Scan for the cell matching the given text and deliver its [x, y] coordinate at center. 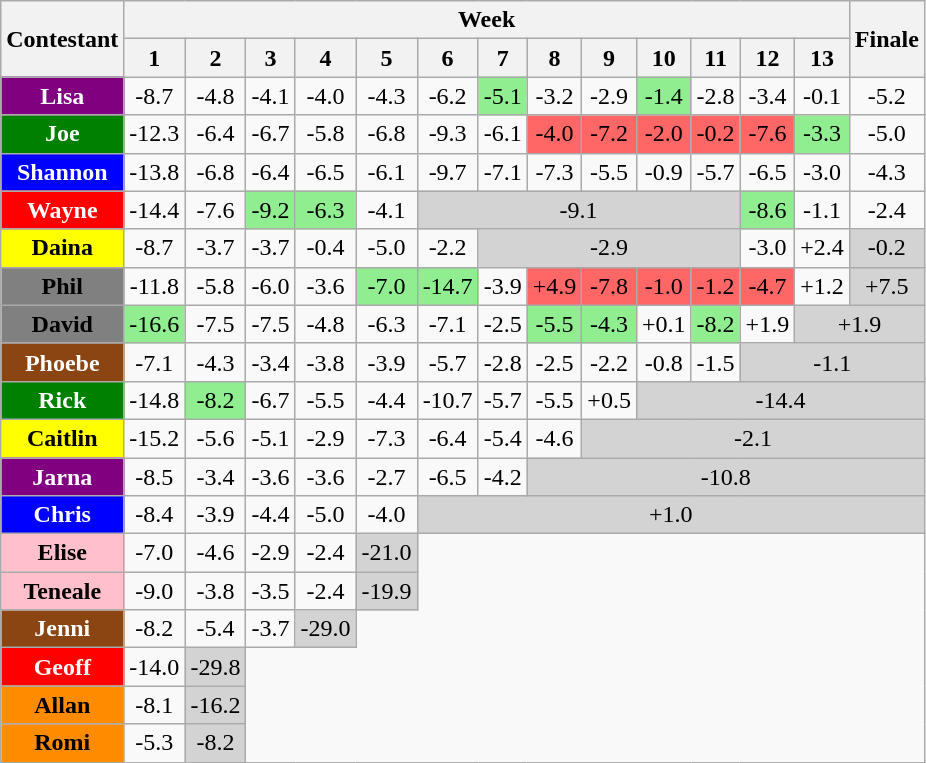
8 [554, 58]
12 [768, 58]
13 [822, 58]
-13.8 [154, 172]
-7.2 [610, 134]
+1.2 [822, 286]
-5.2 [886, 96]
-0.4 [326, 248]
+1.0 [670, 515]
Joe [62, 134]
-16.6 [154, 324]
5 [386, 58]
Phil [62, 286]
-4.7 [768, 286]
+4.9 [554, 286]
2 [216, 58]
-29.8 [216, 667]
+7.5 [886, 286]
Shannon [62, 172]
9 [610, 58]
-8.4 [154, 515]
-8.5 [154, 477]
-8.1 [154, 705]
-0.8 [664, 362]
-1.4 [664, 96]
David [62, 324]
Romi [62, 743]
-21.0 [386, 553]
-2.1 [754, 438]
Contestant [62, 39]
-9.3 [448, 134]
-5.3 [154, 743]
Phoebe [62, 362]
-6.2 [448, 96]
-3.5 [270, 591]
-6.0 [270, 286]
-11.8 [154, 286]
Week [486, 20]
Finale [886, 39]
Jenni [62, 629]
-9.1 [578, 210]
1 [154, 58]
-14.8 [154, 400]
6 [448, 58]
Lisa [62, 96]
Caitlin [62, 438]
Rick [62, 400]
+2.4 [822, 248]
-4.2 [502, 477]
Teneale [62, 591]
Elise [62, 553]
+0.5 [610, 400]
7 [502, 58]
Chris [62, 515]
-1.2 [716, 286]
-10.7 [448, 400]
-5.6 [216, 438]
11 [716, 58]
-7.8 [610, 286]
Allan [62, 705]
-8.6 [768, 210]
-2.7 [386, 477]
-0.1 [822, 96]
4 [326, 58]
-1.5 [716, 362]
+0.1 [664, 324]
-2.0 [664, 134]
-3.3 [822, 134]
-19.9 [386, 591]
-14.7 [448, 286]
-12.3 [154, 134]
-9.0 [154, 591]
-10.8 [726, 477]
-16.2 [216, 705]
Daina [62, 248]
-1.0 [664, 286]
Jarna [62, 477]
-9.2 [270, 210]
-3.2 [554, 96]
-9.7 [448, 172]
-0.9 [664, 172]
3 [270, 58]
-15.2 [154, 438]
-29.0 [326, 629]
Geoff [62, 667]
-14.0 [154, 667]
Wayne [62, 210]
10 [664, 58]
